Identify which cell holds the provided text, then report its (x, y) central coordinate. 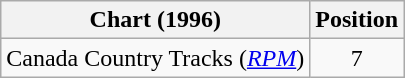
Position (357, 20)
Chart (1996) (156, 20)
7 (357, 58)
Canada Country Tracks (RPM) (156, 58)
